Locate the cell with the specified text and output its [x, y] center coordinate. 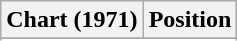
Position [190, 20]
Chart (1971) [72, 20]
